Identify which cell holds the provided text, then report its (X, Y) central coordinate. 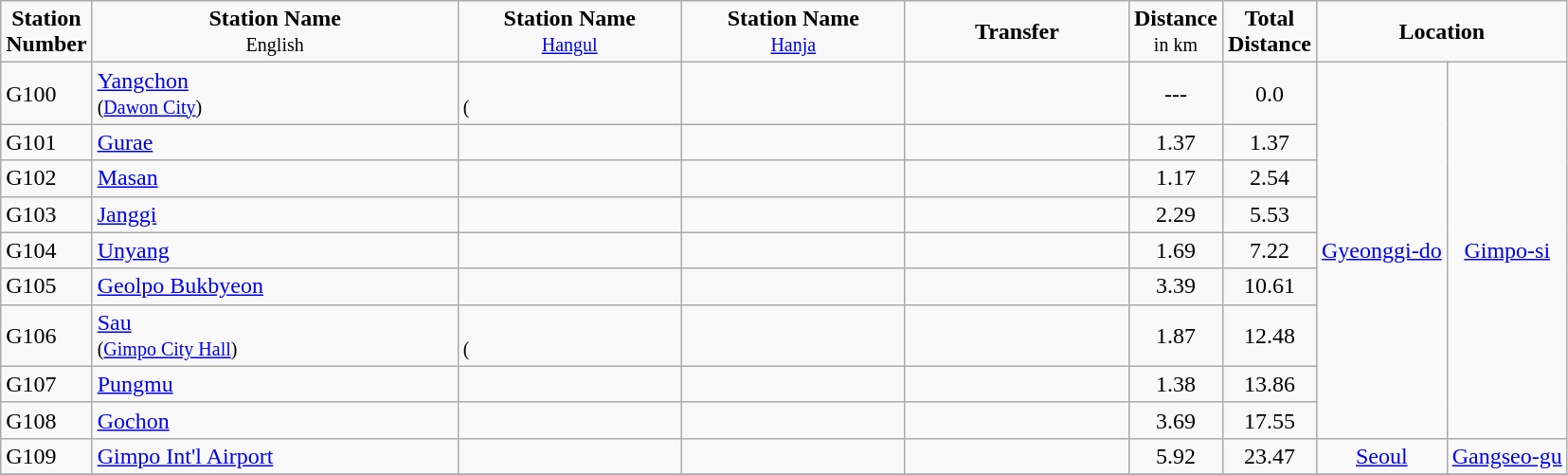
17.55 (1270, 420)
G107 (46, 384)
Gurae (275, 142)
Gimpo Int'l Airport (275, 456)
Gimpo-si (1506, 250)
Seoul (1381, 456)
7.22 (1270, 250)
Station NameEnglish (275, 32)
G109 (46, 456)
TotalDistance (1270, 32)
Yangchon(Dawon City) (275, 93)
10.61 (1270, 286)
Station NameHangul (569, 32)
Masan (275, 178)
0.0 (1270, 93)
--- (1175, 93)
Station NameHanja (793, 32)
Pungmu (275, 384)
Gyeonggi-do (1381, 250)
StationNumber (46, 32)
Location (1442, 32)
13.86 (1270, 384)
1.87 (1175, 336)
5.92 (1175, 456)
2.29 (1175, 214)
Janggi (275, 214)
G104 (46, 250)
3.39 (1175, 286)
3.69 (1175, 420)
G100 (46, 93)
1.38 (1175, 384)
G105 (46, 286)
5.53 (1270, 214)
1.17 (1175, 178)
G108 (46, 420)
1.69 (1175, 250)
Geolpo Bukbyeon (275, 286)
G106 (46, 336)
Transfer (1017, 32)
G103 (46, 214)
2.54 (1270, 178)
23.47 (1270, 456)
Unyang (275, 250)
Distancein km (1175, 32)
G101 (46, 142)
Gochon (275, 420)
G102 (46, 178)
12.48 (1270, 336)
Sau(Gimpo City Hall) (275, 336)
Gangseo-gu (1506, 456)
